Provide the (x, y) coordinate of the cell's center where the given text is located.  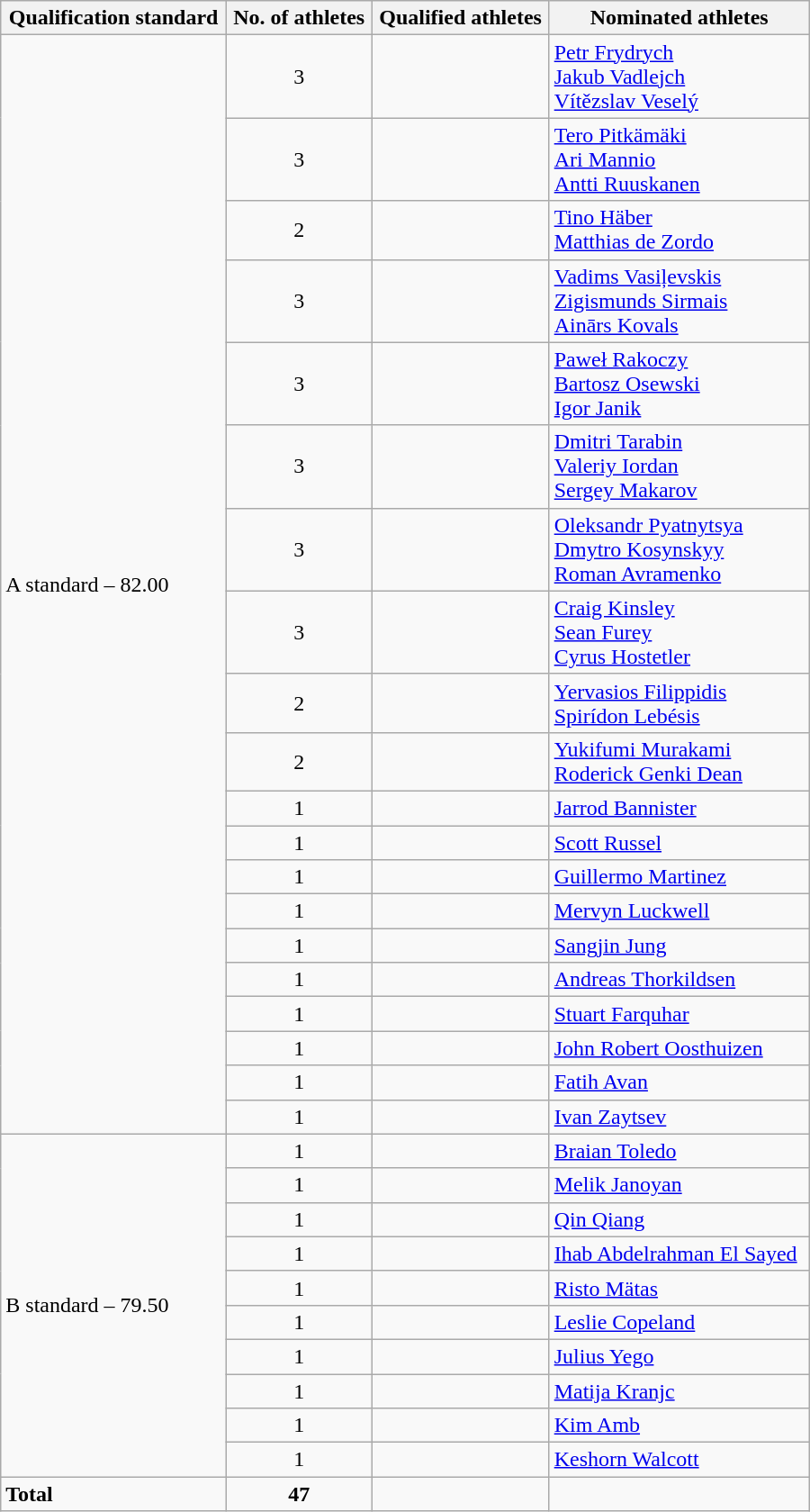
47 (299, 1494)
Kim Amb (679, 1426)
Keshorn Walcott (679, 1460)
Melik Janoyan (679, 1185)
Paweł RakoczyBartosz OsewskiIgor Janik (679, 384)
A standard – 82.00 (113, 584)
Mervyn Luckwell (679, 911)
Nominated athletes (679, 18)
Dmitri TarabinValeriy IordanSergey Makarov (679, 466)
Andreas Thorkildsen (679, 980)
Matija Kranjc (679, 1391)
Julius Yego (679, 1356)
B standard – 79.50 (113, 1306)
Jarrod Bannister (679, 808)
Stuart Farquhar (679, 1014)
Sangjin Jung (679, 946)
Ivan Zaytsev (679, 1117)
Total (113, 1494)
Fatih Avan (679, 1082)
Vadims VasiļevskisZigismunds SirmaisAinārs Kovals (679, 301)
Qualified athletes (461, 18)
No. of athletes (299, 18)
Oleksandr PyatnytsyaDmytro KosynskyyRoman Avramenko (679, 549)
Tino HäberMatthias de Zordo (679, 231)
Qualification standard (113, 18)
Scott Russel (679, 842)
Guillermo Martinez (679, 877)
Yervasios FilippidisSpirídon Lebésis (679, 702)
Risto Mätas (679, 1288)
Yukifumi MurakamiRoderick Genki Dean (679, 762)
Tero PitkämäkiAri MannioAntti Ruuskanen (679, 159)
Braian Toledo (679, 1151)
Petr FrydrychJakub VadlejchVítězslav Veselý (679, 77)
Leslie Copeland (679, 1322)
Ihab Abdelrahman El Sayed (679, 1254)
Craig KinsleySean FureyCyrus Hostetler (679, 632)
John Robert Oosthuizen (679, 1048)
Qin Qiang (679, 1219)
